Pinpoint the cell where the given text exists, returning its [X, Y] midpoint coordinate. 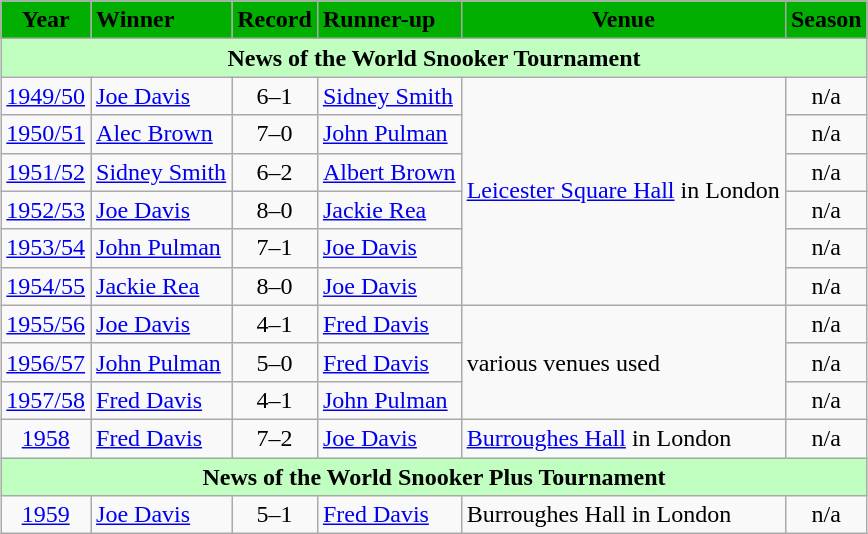
Leicester Square Hall in London [623, 191]
7–2 [275, 438]
1951/52 [46, 172]
6–2 [275, 172]
Venue [623, 20]
Albert Brown [389, 172]
5–1 [275, 515]
1955/56 [46, 324]
Alec Brown [162, 134]
1950/51 [46, 134]
Runner-up [389, 20]
1954/55 [46, 286]
6–1 [275, 96]
1952/53 [46, 210]
Season [826, 20]
1959 [46, 515]
News of the World Snooker Tournament [434, 58]
various venues used [623, 362]
1953/54 [46, 248]
Winner [162, 20]
1957/58 [46, 400]
News of the World Snooker Plus Tournament [434, 477]
7–0 [275, 134]
1949/50 [46, 96]
1956/57 [46, 362]
Record [275, 20]
5–0 [275, 362]
Year [46, 20]
7–1 [275, 248]
1958 [46, 438]
